Return [X, Y] of the center of cell containing provided text 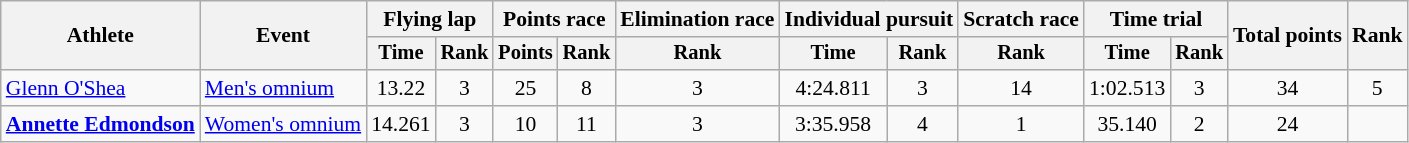
14.261 [400, 124]
Athlete [100, 36]
5 [1378, 88]
3:35.958 [832, 124]
1 [1021, 124]
Total points [1288, 36]
Scratch race [1021, 19]
Event [283, 36]
Flying lap [430, 19]
Time trial [1156, 19]
11 [587, 124]
10 [525, 124]
25 [525, 88]
2 [1199, 124]
24 [1288, 124]
34 [1288, 88]
Points [525, 54]
Glenn O'Shea [100, 88]
4:24.811 [832, 88]
1:02.513 [1127, 88]
Men's omnium [283, 88]
4 [923, 124]
Individual pursuit [868, 19]
Women's omnium [283, 124]
Annette Edmondson [100, 124]
Points race [554, 19]
14 [1021, 88]
13.22 [400, 88]
Elimination race [697, 19]
8 [587, 88]
35.140 [1127, 124]
